Capture the cell that displays the provided text and extract its (X, Y) central coordinate. 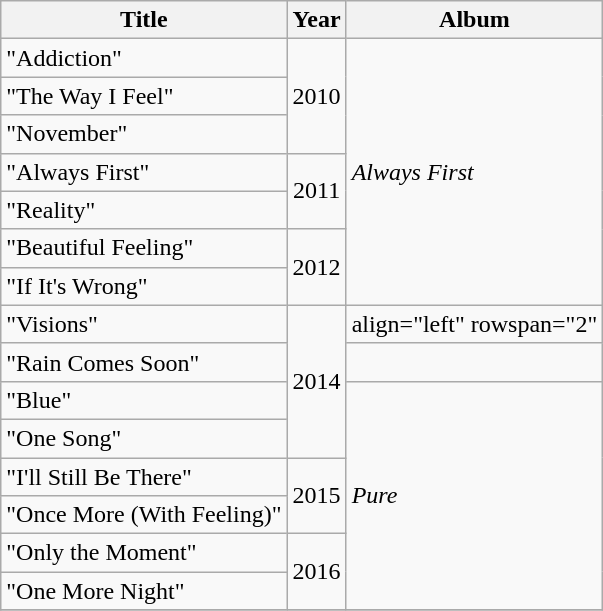
Always First (474, 172)
"One More Night" (144, 591)
Year (316, 20)
"Blue" (144, 400)
"November" (144, 134)
"Only the Moment" (144, 553)
align="left" rowspan="2" (474, 324)
2012 (316, 267)
Pure (474, 495)
2014 (316, 381)
"The Way I Feel" (144, 96)
"One Song" (144, 438)
2011 (316, 191)
"Beautiful Feeling" (144, 248)
"Reality" (144, 210)
"Rain Comes Soon" (144, 362)
"If It's Wrong" (144, 286)
"Addiction" (144, 58)
"Once More (With Feeling)" (144, 515)
2016 (316, 572)
Title (144, 20)
"Always First" (144, 172)
2010 (316, 96)
"I'll Still Be There" (144, 477)
"Visions" (144, 324)
Album (474, 20)
2015 (316, 496)
